Extract the (x, y) coordinate from the center of the cell holding the provided text.  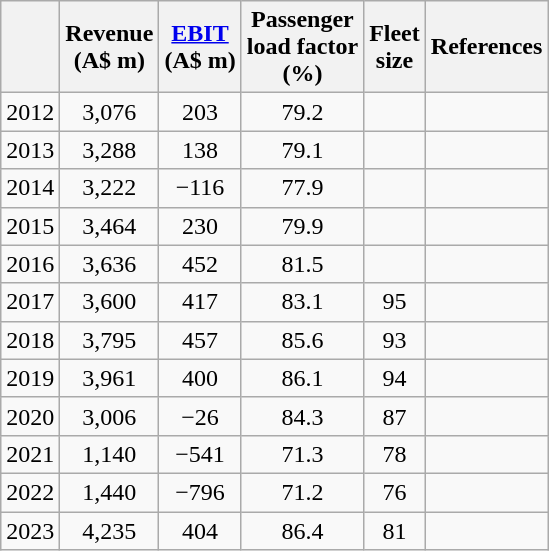
−26 (200, 416)
83.1 (302, 302)
95 (395, 302)
3,464 (110, 226)
Revenue(A$ m) (110, 47)
203 (200, 112)
400 (200, 378)
404 (200, 531)
Fleetsize (395, 47)
−796 (200, 492)
3,961 (110, 378)
86.4 (302, 531)
EBIT(A$ m) (200, 47)
85.6 (302, 340)
230 (200, 226)
3,006 (110, 416)
84.3 (302, 416)
2012 (30, 112)
1,440 (110, 492)
79.9 (302, 226)
71.2 (302, 492)
−541 (200, 454)
1,140 (110, 454)
79.2 (302, 112)
2017 (30, 302)
3,288 (110, 150)
81.5 (302, 264)
2016 (30, 264)
3,636 (110, 264)
2018 (30, 340)
3,222 (110, 188)
2014 (30, 188)
−116 (200, 188)
77.9 (302, 188)
71.3 (302, 454)
86.1 (302, 378)
Passengerload factor(%) (302, 47)
2022 (30, 492)
452 (200, 264)
2020 (30, 416)
References (486, 47)
2021 (30, 454)
3,600 (110, 302)
2013 (30, 150)
3,795 (110, 340)
4,235 (110, 531)
3,076 (110, 112)
2019 (30, 378)
2023 (30, 531)
2015 (30, 226)
76 (395, 492)
79.1 (302, 150)
457 (200, 340)
81 (395, 531)
94 (395, 378)
93 (395, 340)
78 (395, 454)
417 (200, 302)
138 (200, 150)
87 (395, 416)
